Scan for the cell matching the given text and deliver its [X, Y] coordinate at center. 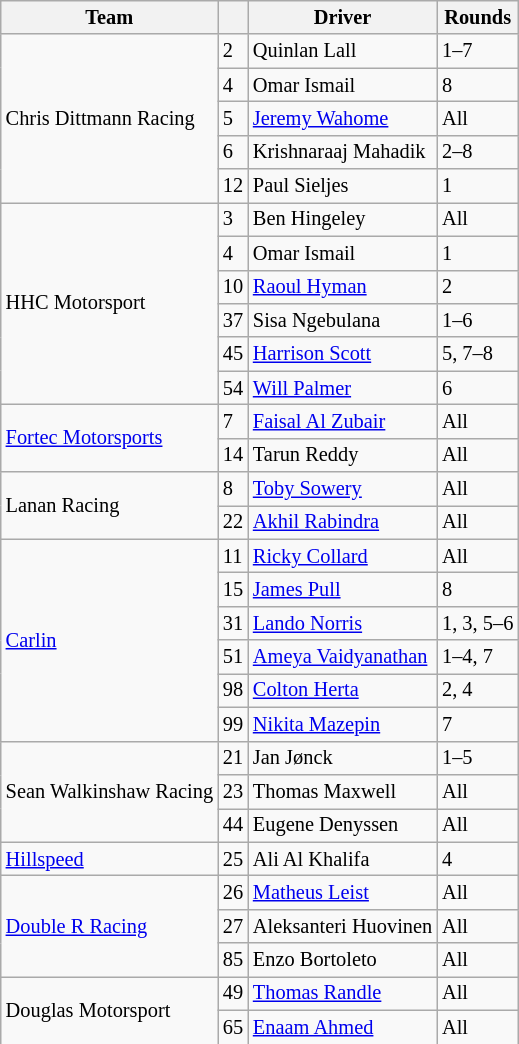
Matheus Leist [342, 892]
Lando Norris [342, 623]
27 [233, 926]
99 [233, 724]
James Pull [342, 589]
1–6 [478, 320]
Sisa Ngebulana [342, 320]
Driver [342, 17]
Sean Walkinshaw Racing [110, 792]
Carlin [110, 640]
49 [233, 993]
Lanan Racing [110, 506]
5 [233, 118]
1, 3, 5–6 [478, 623]
10 [233, 287]
2, 4 [478, 690]
12 [233, 186]
37 [233, 320]
Ricky Collard [342, 556]
Chris Dittmann Racing [110, 118]
Aleksanteri Huovinen [342, 926]
54 [233, 388]
11 [233, 556]
Jan Jønck [342, 758]
5, 7–8 [478, 354]
Eugene Denyssen [342, 825]
21 [233, 758]
Fortec Motorsports [110, 438]
Douglas Motorsport [110, 1010]
Ben Hingeley [342, 219]
44 [233, 825]
25 [233, 859]
Thomas Randle [342, 993]
Nikita Mazepin [342, 724]
Akhil Rabindra [342, 522]
Enzo Bortoleto [342, 960]
Double R Racing [110, 926]
31 [233, 623]
Will Palmer [342, 388]
Jeremy Wahome [342, 118]
Thomas Maxwell [342, 791]
85 [233, 960]
Enaam Ahmed [342, 1027]
Colton Herta [342, 690]
1–7 [478, 51]
1–5 [478, 758]
51 [233, 657]
HHC Motorsport [110, 303]
Toby Sowery [342, 489]
Tarun Reddy [342, 455]
23 [233, 791]
26 [233, 892]
Ali Al Khalifa [342, 859]
Paul Sieljes [342, 186]
Krishnaraaj Mahadik [342, 152]
Rounds [478, 17]
14 [233, 455]
15 [233, 589]
Quinlan Lall [342, 51]
1–4, 7 [478, 657]
Ameya Vaidyanathan [342, 657]
Team [110, 17]
22 [233, 522]
3 [233, 219]
45 [233, 354]
Harrison Scott [342, 354]
2–8 [478, 152]
Raoul Hyman [342, 287]
98 [233, 690]
Faisal Al Zubair [342, 421]
Hillspeed [110, 859]
65 [233, 1027]
